For the text-containing cell, return its midpoint in [x, y] coordinate format. 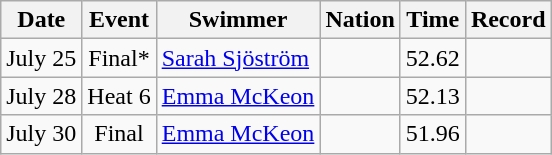
52.13 [432, 96]
Event [119, 20]
Date [42, 20]
Final [119, 134]
52.62 [432, 58]
Nation [360, 20]
July 30 [42, 134]
Swimmer [238, 20]
Final* [119, 58]
July 28 [42, 96]
Heat 6 [119, 96]
July 25 [42, 58]
Sarah Sjöström [238, 58]
Time [432, 20]
Record [508, 20]
51.96 [432, 134]
